Extract the (X, Y) coordinate from the center of the cell holding the provided text.  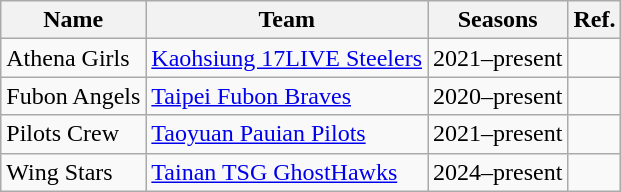
Wing Stars (74, 172)
Fubon Angels (74, 96)
2020–present (498, 96)
Kaohsiung 17LIVE Steelers (287, 58)
Seasons (498, 20)
2024–present (498, 172)
Taoyuan Pauian Pilots (287, 134)
Athena Girls (74, 58)
Tainan TSG GhostHawks (287, 172)
Taipei Fubon Braves (287, 96)
Ref. (594, 20)
Team (287, 20)
Name (74, 20)
Pilots Crew (74, 134)
